Return (x, y) of the center of cell containing provided text 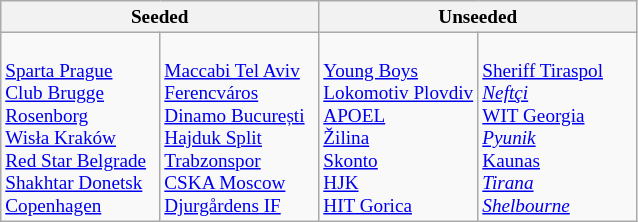
Sheriff Tiraspol Neftçi WIT Georgia Pyunik Kaunas Tirana Shelbourne (558, 126)
Seeded (160, 17)
Sparta Prague Club Brugge Rosenborg Wisła Kraków Red Star Belgrade Shakhtar Donetsk Copenhagen (80, 126)
Unseeded (478, 17)
Maccabi Tel Aviv Ferencváros Dinamo București Hajduk Split Trabzonspor CSKA Moscow Djurgårdens IF (240, 126)
Young Boys Lokomotiv Plovdiv APOEL Žilina Skonto HJK HIT Gorica (398, 126)
